Extract the [x, y] coordinate from the center of the cell holding the provided text.  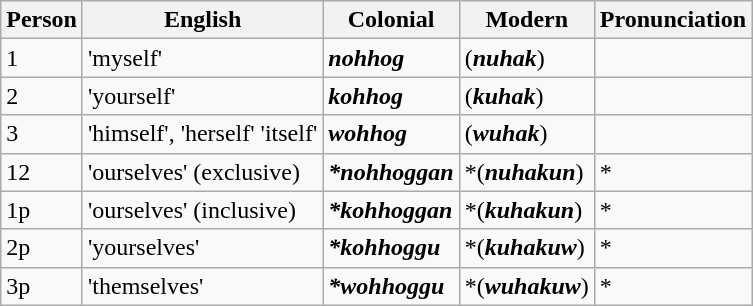
(nuhak) [526, 58]
Pronunciation [672, 20]
kohhog [391, 96]
*kohhoggan [391, 210]
2 [42, 96]
1p [42, 210]
*(nuhakun) [526, 172]
*wohhoggu [391, 286]
nohhog [391, 58]
12 [42, 172]
*nohhoggan [391, 172]
(kuhak) [526, 96]
'himself', 'herself' 'itself' [202, 134]
'yourself' [202, 96]
English [202, 20]
'ourselves' (exclusive) [202, 172]
Person [42, 20]
wohhog [391, 134]
*kohhoggu [391, 248]
*(wuhakuw) [526, 286]
Modern [526, 20]
1 [42, 58]
*(kuhakun) [526, 210]
'themselves' [202, 286]
2p [42, 248]
Colonial [391, 20]
'yourselves' [202, 248]
(wuhak) [526, 134]
3 [42, 134]
'myself' [202, 58]
*(kuhakuw) [526, 248]
'ourselves' (inclusive) [202, 210]
3p [42, 286]
